Return the [x, y] coordinate for the center point of the cell that contains the specified text.  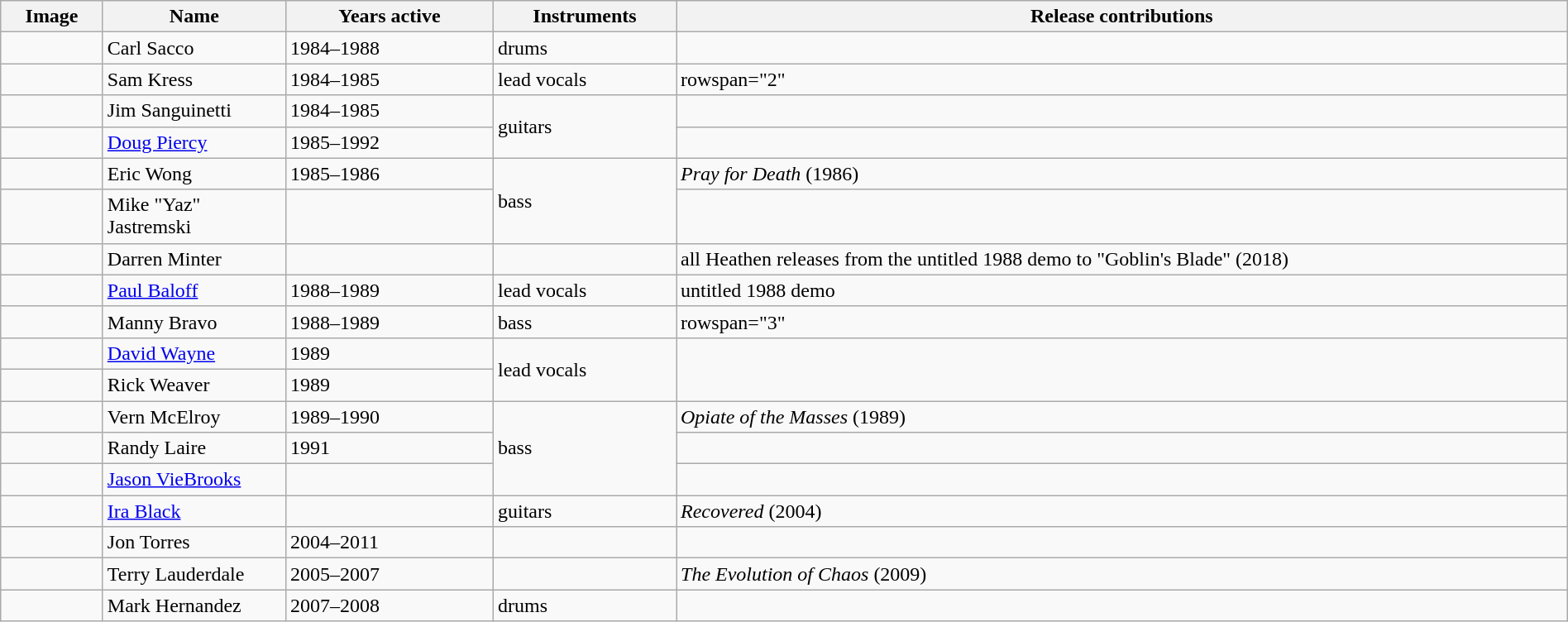
rowspan="2" [1122, 79]
all Heathen releases from the untitled 1988 demo to "Goblin's Blade" (2018) [1122, 259]
Rick Weaver [194, 385]
Vern McElroy [194, 416]
Eric Wong [194, 174]
Years active [389, 17]
The Evolution of Chaos (2009) [1122, 574]
1991 [389, 448]
rowspan="3" [1122, 322]
Pray for Death (1986) [1122, 174]
2005–2007 [389, 574]
Jim Sanguinetti [194, 111]
Manny Bravo [194, 322]
Mark Hernandez [194, 605]
Image [52, 17]
Instruments [584, 17]
Jason VieBrooks [194, 480]
Darren Minter [194, 259]
1985–1986 [389, 174]
Doug Piercy [194, 142]
Name [194, 17]
Opiate of the Masses (1989) [1122, 416]
Paul Baloff [194, 290]
Mike "Yaz" Jastremski [194, 217]
1984–1988 [389, 48]
1985–1992 [389, 142]
Recovered (2004) [1122, 511]
David Wayne [194, 353]
Ira Black [194, 511]
untitled 1988 demo [1122, 290]
Terry Lauderdale [194, 574]
2004–2011 [389, 543]
2007–2008 [389, 605]
Randy Laire [194, 448]
Jon Torres [194, 543]
Release contributions [1122, 17]
Carl Sacco [194, 48]
Sam Kress [194, 79]
1989–1990 [389, 416]
